Pinpoint the cell where the given text exists, returning its (x, y) midpoint coordinate. 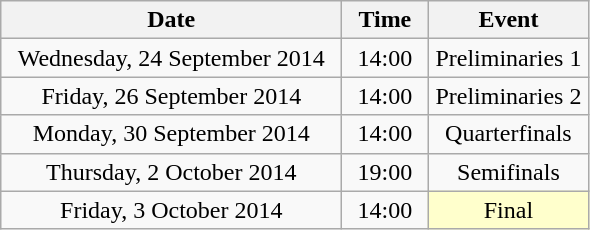
19:00 (385, 172)
Semifinals (508, 172)
Event (508, 20)
Preliminaries 1 (508, 58)
Monday, 30 September 2014 (172, 134)
Friday, 26 September 2014 (172, 96)
Quarterfinals (508, 134)
Time (385, 20)
Date (172, 20)
Thursday, 2 October 2014 (172, 172)
Final (508, 210)
Wednesday, 24 September 2014 (172, 58)
Preliminaries 2 (508, 96)
Friday, 3 October 2014 (172, 210)
